Determine the (X, Y) coordinate at the center of the cell enclosing the given text.  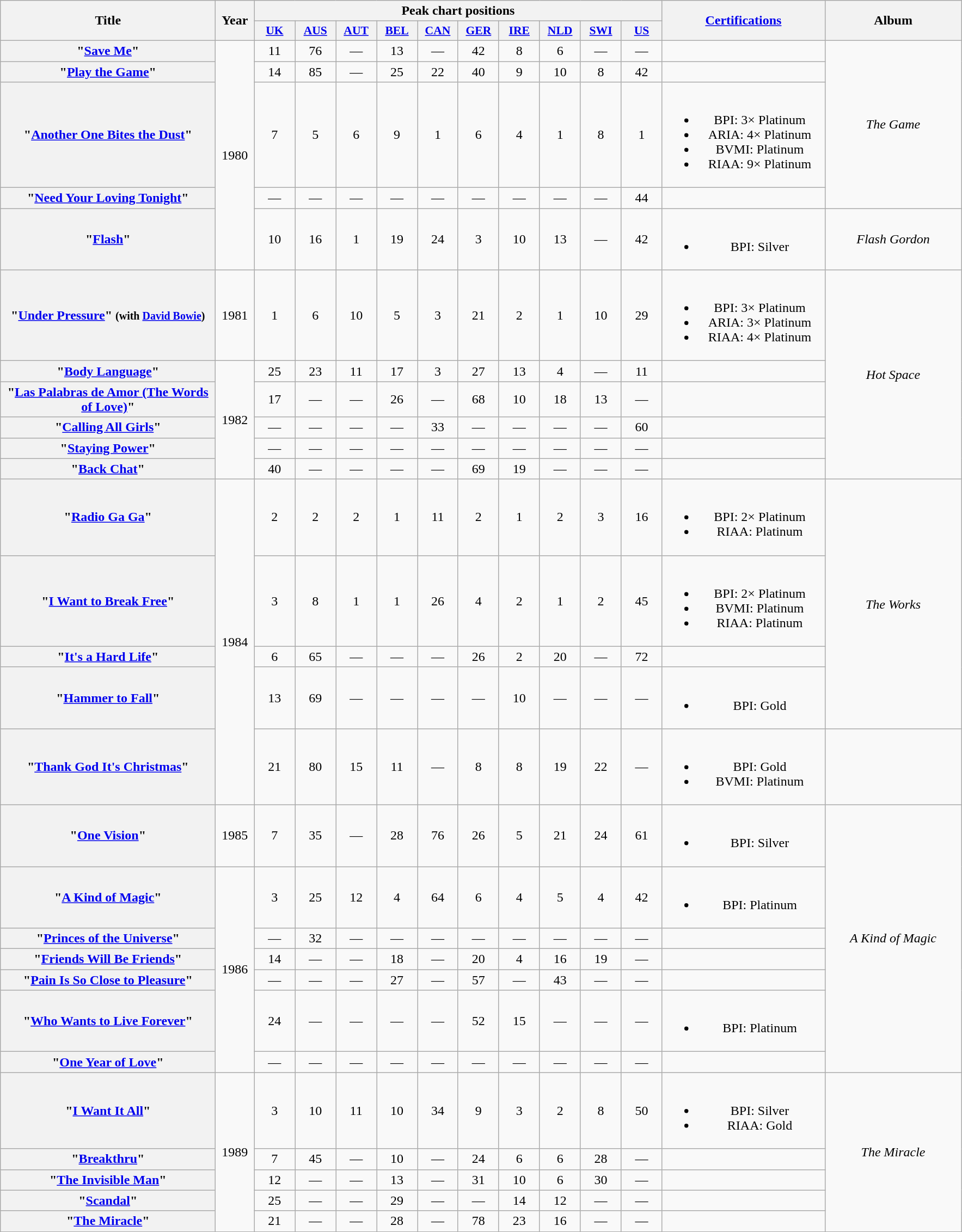
72 (641, 657)
"One Year of Love" (108, 1062)
64 (438, 897)
1986 (235, 970)
"Hammer to Fall" (108, 698)
"A Kind of Magic" (108, 897)
"Body Language" (108, 371)
"Under Pressure" (with David Bowie) (108, 316)
Album (893, 21)
"One Vision" (108, 835)
"Who Wants to Live Forever" (108, 1021)
"Radio Ga Ga" (108, 517)
"Need Your Loving Tonight" (108, 198)
80 (316, 767)
BPI: Gold (744, 698)
"Save Me" (108, 51)
A Kind of Magic (893, 939)
BPI: GoldBVMI: Platinum (744, 767)
43 (560, 980)
The Miracle (893, 1152)
52 (478, 1021)
"Scandal" (108, 1200)
"I Want to Break Free" (108, 601)
68 (478, 400)
"Breakthru" (108, 1159)
The Works (893, 604)
SWI (601, 31)
1989 (235, 1152)
1980 (235, 155)
"Princes of the Universe" (108, 939)
Title (108, 21)
Flash Gordon (893, 240)
Peak chart positions (458, 11)
"Back Chat" (108, 469)
BPI: 2× PlatinumRIAA: Platinum (744, 517)
60 (641, 427)
BPI: 3× PlatinumARIA: 3× PlatinumRIAA: 4× Platinum (744, 316)
31 (478, 1180)
"I Want It All" (108, 1111)
BEL (397, 31)
BPI: SilverRIAA: Gold (744, 1111)
CAN (438, 31)
Certifications (744, 21)
35 (316, 835)
BPI: 3× PlatinumARIA: 4× PlatinumBVMI: PlatinumRIAA: 9× Platinum (744, 135)
33 (438, 427)
1985 (235, 835)
"Another One Bites the Dust" (108, 135)
AUS (316, 31)
1981 (235, 316)
BPI: 2× PlatinumBVMI: PlatinumRIAA: Platinum (744, 601)
57 (478, 980)
1982 (235, 420)
85 (316, 71)
"The Invisible Man" (108, 1180)
44 (641, 198)
"Calling All Girls" (108, 427)
1984 (235, 642)
"Pain Is So Close to Pleasure" (108, 980)
50 (641, 1111)
US (641, 31)
30 (601, 1180)
78 (478, 1221)
UK (274, 31)
IRE (519, 31)
"Las Palabras de Amor (The Words of Love)" (108, 400)
"Thank God It's Christmas" (108, 767)
"The Miracle" (108, 1221)
AUT (356, 31)
GER (478, 31)
"Staying Power" (108, 448)
"Friends Will Be Friends" (108, 959)
"It's a Hard Life" (108, 657)
32 (316, 939)
"Play the Game" (108, 71)
65 (316, 657)
Year (235, 21)
34 (438, 1111)
NLD (560, 31)
"Flash" (108, 240)
The Game (893, 124)
61 (641, 835)
Hot Space (893, 375)
